From the cell containing the given text, extract its center point as (x, y) coordinate. 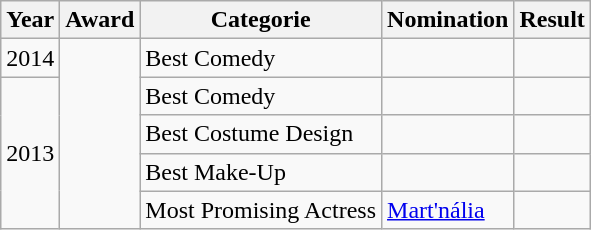
Year (30, 20)
2014 (30, 58)
Most Promising Actress (261, 210)
Categorie (261, 20)
Best Costume Design (261, 134)
Award (100, 20)
Result (552, 20)
Best Make-Up (261, 172)
Mart'nália (448, 210)
2013 (30, 153)
Nomination (448, 20)
